Detect which cell encompasses the target text, then output its [x, y] center coordinate. 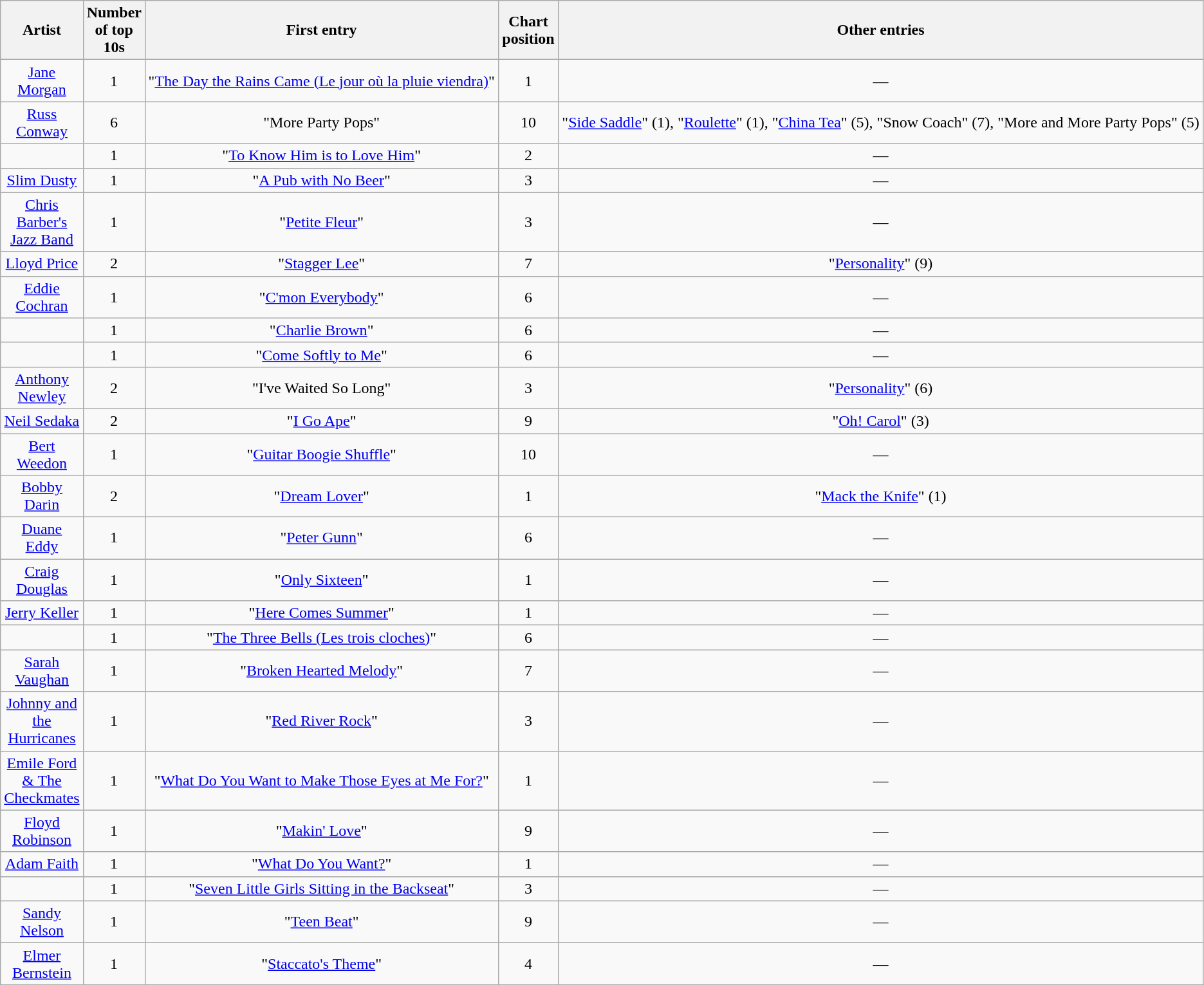
Anthony Newley [42, 387]
Bert Weedon [42, 454]
"Broken Hearted Melody" [322, 670]
Neil Sedaka [42, 421]
"Dream Lover" [322, 497]
"A Pub with No Beer" [322, 180]
"Peter Gunn" [322, 538]
"More Party Pops" [322, 122]
"Come Softly to Me" [322, 354]
"To Know Him is to Love Him" [322, 156]
Sandy Nelson [42, 921]
"I Go Ape" [322, 421]
"Oh! Carol" (3) [880, 421]
"Charlie Brown" [322, 330]
4 [528, 964]
Duane Eddy [42, 538]
"Seven Little Girls Sitting in the Backseat" [322, 888]
Jane Morgan [42, 81]
"Here Comes Summer" [322, 613]
"Petite Fleur" [322, 222]
Emile Ford & The Checkmates [42, 780]
"Personality" (6) [880, 387]
Jerry Keller [42, 613]
"Teen Beat" [322, 921]
"Only Sixteen" [322, 580]
"I've Waited So Long" [322, 387]
"Guitar Boogie Shuffle" [322, 454]
Adam Faith [42, 864]
"What Do You Want to Make Those Eyes at Me For?" [322, 780]
First entry [322, 30]
"Staccato's Theme" [322, 964]
"The Three Bells (Les trois cloches)" [322, 638]
Craig Douglas [42, 580]
"Red River Rock" [322, 721]
Russ Conway [42, 122]
"Makin' Love" [322, 831]
Sarah Vaughan [42, 670]
Johnny and the Hurricanes [42, 721]
Number of top 10s [114, 30]
Chart position [528, 30]
"Mack the Knife" (1) [880, 497]
"The Day the Rains Came (Le jour où la pluie viendra)" [322, 81]
Other entries [880, 30]
Artist [42, 30]
Elmer Bernstein [42, 964]
Chris Barber's Jazz Band [42, 222]
"Side Saddle" (1), "Roulette" (1), "China Tea" (5), "Snow Coach" (7), "More and More Party Pops" (5) [880, 122]
"C'mon Everybody" [322, 297]
Bobby Darin [42, 497]
Floyd Robinson [42, 831]
"What Do You Want?" [322, 864]
Slim Dusty [42, 180]
"Stagger Lee" [322, 264]
"Personality" (9) [880, 264]
Eddie Cochran [42, 297]
Lloyd Price [42, 264]
